For the text-containing cell, return its midpoint in [X, Y] coordinate format. 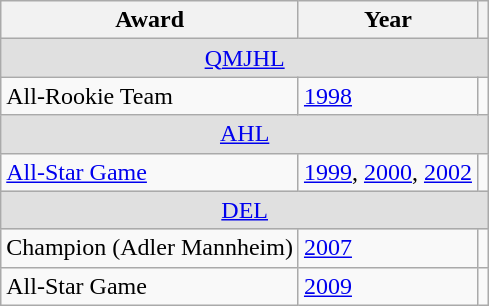
1999, 2000, 2002 [388, 172]
2007 [388, 248]
Award [150, 20]
AHL [245, 134]
Champion (Adler Mannheim) [150, 248]
1998 [388, 96]
DEL [245, 210]
Year [388, 20]
2009 [388, 286]
QMJHL [245, 58]
All-Rookie Team [150, 96]
